Find where the given text appears and provide that cell's center as (X, Y) coordinate. 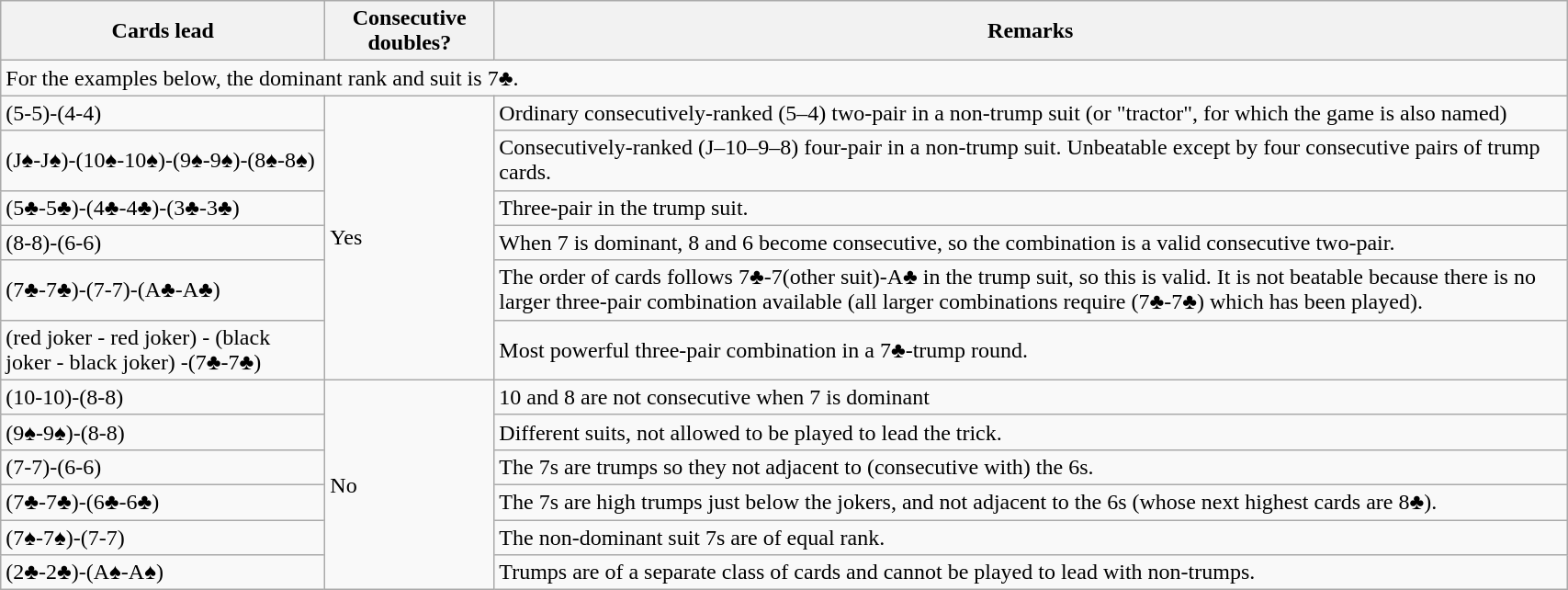
When 7 is dominant, 8 and 6 become consecutive, so the combination is a valid consecutive two-pair. (1031, 243)
(10-10)-(8-8) (164, 397)
(7-7)-(6-6) (164, 467)
Different suits, not allowed to be played to lead the trick. (1031, 432)
Cards lead (164, 31)
Trumps are of a separate class of cards and cannot be played to lead with non-trumps. (1031, 573)
(J♠-J♠)-(10♠-10♠)-(9♠-9♠)-(8♠-8♠) (164, 160)
For the examples below, the dominant rank and suit is 7♣. (784, 78)
The 7s are high trumps just below the jokers, and not adjacent to the 6s (whose next highest cards are 8♣). (1031, 502)
Most powerful three-pair combination in a 7♣-trump round. (1031, 349)
(7♣-7♣)-(7-7)-(A♣-A♣) (164, 290)
(5-5)-(4-4) (164, 113)
10 and 8 are not consecutive when 7 is dominant (1031, 397)
(7♣-7♣)-(6♣-6♣) (164, 502)
(8-8)-(6-6) (164, 243)
(5♣-5♣)-(4♣-4♣)-(3♣-3♣) (164, 208)
The 7s are trumps so they not adjacent to (consecutive with) the 6s. (1031, 467)
Remarks (1031, 31)
(red joker - red joker) - (black joker - black joker) -(7♣-7♣) (164, 349)
(9♠-9♠)-(8-8) (164, 432)
(7♠-7♠)-(7-7) (164, 538)
Yes (410, 237)
Consecutively-ranked (J–10–9–8) four-pair in a non-trump suit. Unbeatable except by four consecutive pairs of trump cards. (1031, 160)
(2♣-2♣)-(A♠-A♠) (164, 573)
Ordinary consecutively-ranked (5–4) two-pair in a non-trump suit (or "tractor", for which the game is also named) (1031, 113)
Three-pair in the trump suit. (1031, 208)
No (410, 484)
Consecutive doubles? (410, 31)
The non-dominant suit 7s are of equal rank. (1031, 538)
